Search for the cell housing the specified text and yield its (X, Y) center coordinate. 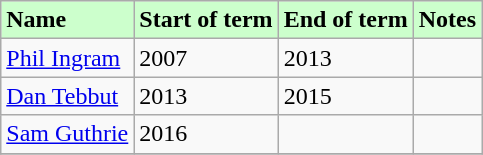
2007 (206, 58)
Sam Guthrie (68, 134)
Phil Ingram (68, 58)
2015 (346, 96)
Notes (447, 20)
Dan Tebbut (68, 96)
Start of term (206, 20)
Name (68, 20)
End of term (346, 20)
2016 (206, 134)
